Determine the (X, Y) coordinate at the center of the cell enclosing the given text.  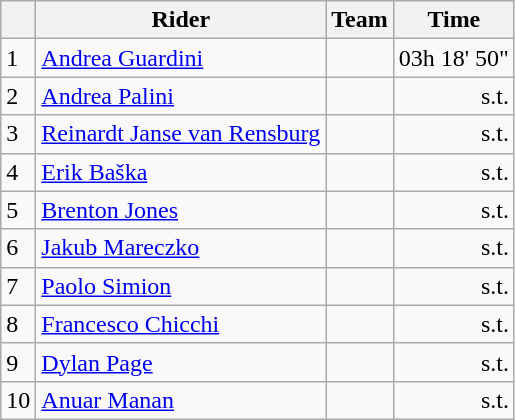
1 (18, 58)
Rider (181, 20)
7 (18, 286)
5 (18, 210)
Andrea Palini (181, 96)
6 (18, 248)
Time (454, 20)
Team (360, 20)
Erik Baška (181, 172)
9 (18, 362)
2 (18, 96)
4 (18, 172)
Anuar Manan (181, 400)
8 (18, 324)
Brenton Jones (181, 210)
Reinardt Janse van Rensburg (181, 134)
03h 18' 50" (454, 58)
Paolo Simion (181, 286)
3 (18, 134)
Jakub Mareczko (181, 248)
Francesco Chicchi (181, 324)
Andrea Guardini (181, 58)
10 (18, 400)
Dylan Page (181, 362)
